Capture the cell that displays the provided text and extract its [X, Y] central coordinate. 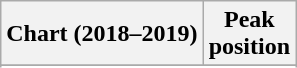
Peakposition [249, 34]
Chart (2018–2019) [102, 34]
